Identify which cell holds the provided text, then report its [x, y] central coordinate. 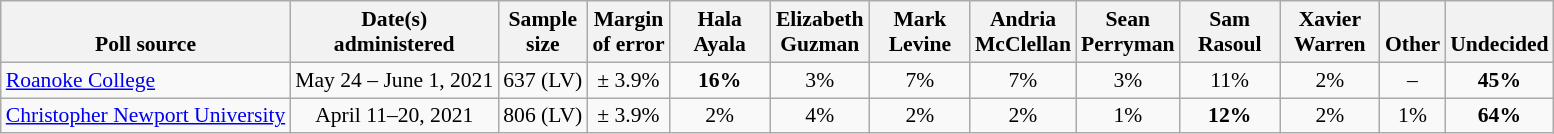
May 24 – June 1, 2021 [394, 80]
Marginof error [628, 32]
Andria McClellan [1023, 32]
Roanoke College [146, 80]
Mark Levine [920, 32]
Poll source [146, 32]
Elizabeth Guzman [820, 32]
12% [1230, 116]
16% [720, 80]
Samplesize [542, 32]
637 (LV) [542, 80]
April 11–20, 2021 [394, 116]
Date(s)administered [394, 32]
806 (LV) [542, 116]
Sam Rasoul [1230, 32]
Undecided [1499, 32]
Sean Perryman [1128, 32]
45% [1499, 80]
Other [1412, 32]
11% [1230, 80]
Christopher Newport University [146, 116]
– [1412, 80]
Hala Ayala [720, 32]
Xavier Warren [1330, 32]
4% [820, 116]
64% [1499, 116]
